Locate the cell with the specified text and output its (X, Y) center coordinate. 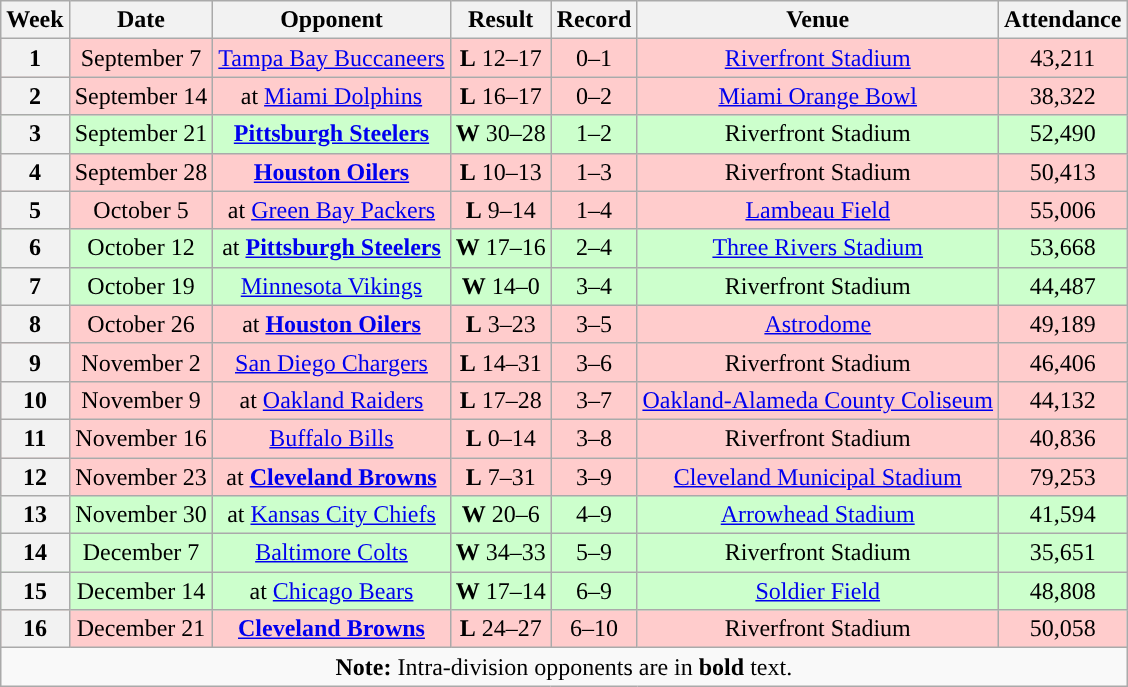
Cleveland Municipal Stadium (818, 477)
6 (35, 248)
3–5 (594, 324)
2 (35, 96)
Pittsburgh Steelers (332, 134)
38,322 (1063, 96)
Three Rivers Stadium (818, 248)
Tampa Bay Buccaneers (332, 58)
5 (35, 210)
40,836 (1063, 438)
November 16 (141, 438)
November 2 (141, 362)
November 9 (141, 400)
Miami Orange Bowl (818, 96)
44,487 (1063, 286)
14 (35, 553)
L 16–17 (500, 96)
W 34–33 (500, 553)
Astrodome (818, 324)
at Chicago Bears (332, 591)
3 (35, 134)
1 (35, 58)
1–4 (594, 210)
at Houston Oilers (332, 324)
52,490 (1063, 134)
L 24–27 (500, 629)
6–9 (594, 591)
Minnesota Vikings (332, 286)
San Diego Chargers (332, 362)
15 (35, 591)
35,651 (1063, 553)
September 14 (141, 96)
December 21 (141, 629)
Houston Oilers (332, 172)
at Cleveland Browns (332, 477)
October 19 (141, 286)
at Oakland Raiders (332, 400)
L 17–28 (500, 400)
Attendance (1063, 20)
0–2 (594, 96)
L 3–23 (500, 324)
September 21 (141, 134)
at Kansas City Chiefs (332, 515)
0–1 (594, 58)
Buffalo Bills (332, 438)
53,668 (1063, 248)
48,808 (1063, 591)
16 (35, 629)
Oakland-Alameda County Coliseum (818, 400)
W 30–28 (500, 134)
L 9–14 (500, 210)
13 (35, 515)
Note: Intra-division opponents are in bold text. (564, 667)
at Green Bay Packers (332, 210)
L 14–31 (500, 362)
1–3 (594, 172)
4 (35, 172)
Lambeau Field (818, 210)
Arrowhead Stadium (818, 515)
October 5 (141, 210)
44,132 (1063, 400)
October 12 (141, 248)
Baltimore Colts (332, 553)
L 0–14 (500, 438)
3–8 (594, 438)
11 (35, 438)
10 (35, 400)
December 14 (141, 591)
Soldier Field (818, 591)
3–6 (594, 362)
3–4 (594, 286)
5–9 (594, 553)
Date (141, 20)
1–2 (594, 134)
3–7 (594, 400)
L 7–31 (500, 477)
September 28 (141, 172)
W 14–0 (500, 286)
50,058 (1063, 629)
Opponent (332, 20)
7 (35, 286)
W 17–14 (500, 591)
October 26 (141, 324)
September 7 (141, 58)
49,189 (1063, 324)
at Miami Dolphins (332, 96)
79,253 (1063, 477)
at Pittsburgh Steelers (332, 248)
4–9 (594, 515)
55,006 (1063, 210)
2–4 (594, 248)
3–9 (594, 477)
L 12–17 (500, 58)
December 7 (141, 553)
46,406 (1063, 362)
November 30 (141, 515)
8 (35, 324)
41,594 (1063, 515)
Result (500, 20)
6–10 (594, 629)
Record (594, 20)
50,413 (1063, 172)
L 10–13 (500, 172)
W 20–6 (500, 515)
Venue (818, 20)
Cleveland Browns (332, 629)
9 (35, 362)
12 (35, 477)
43,211 (1063, 58)
W 17–16 (500, 248)
November 23 (141, 477)
Week (35, 20)
